Determine the [X, Y] coordinate at the center of the cell enclosing the given text.  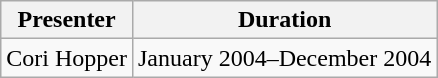
Duration [284, 20]
Presenter [67, 20]
January 2004–December 2004 [284, 58]
Cori Hopper [67, 58]
